Identify which cell holds the provided text, then report its (x, y) central coordinate. 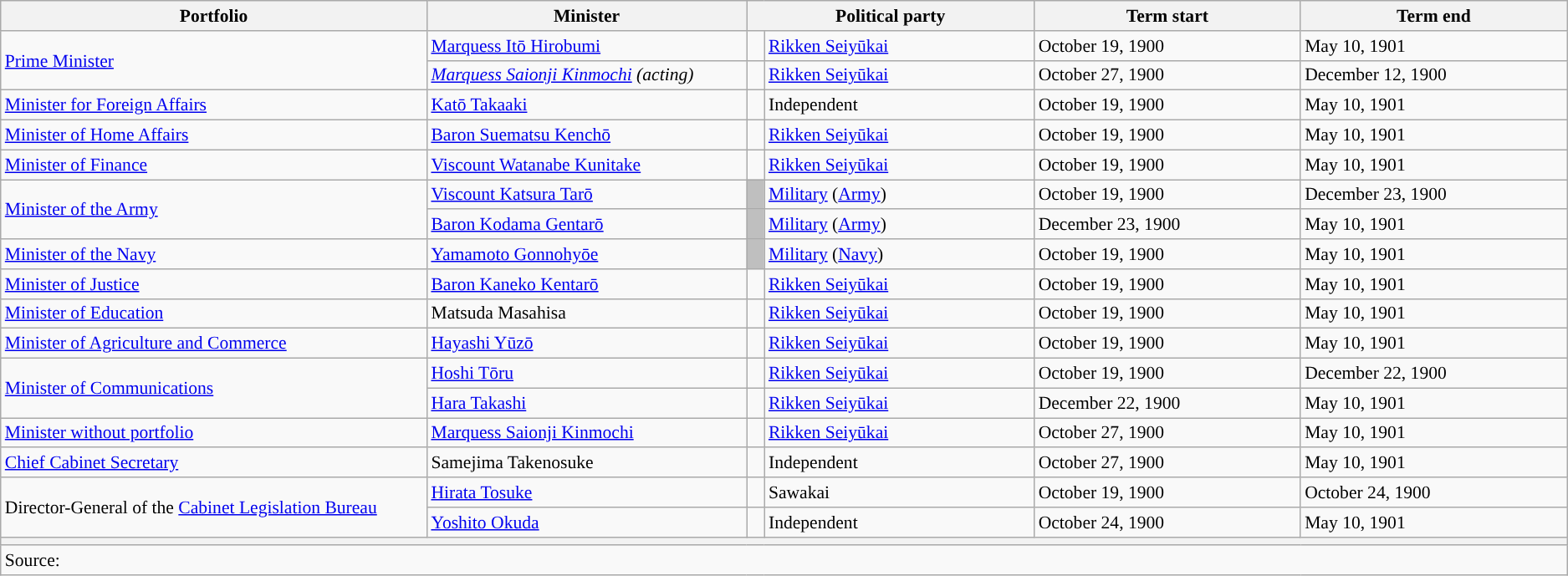
Hayashi Yūzō (586, 344)
Minister of Finance (214, 165)
Matsuda Masahisa (586, 313)
Minister of Home Affairs (214, 135)
Term end (1433, 16)
Viscount Watanabe Kunitake (586, 165)
Katō Takaaki (586, 105)
Marquess Itō Hirobumi (586, 46)
Minister for Foreign Affairs (214, 105)
Hirata Tosuke (586, 492)
December 12, 1900 (1433, 75)
Minister of the Navy (214, 254)
Minister of Communications (214, 388)
Viscount Katsura Tarō (586, 195)
Yamamoto Gonnohyōe (586, 254)
Minister of Justice (214, 284)
Minister without portfolio (214, 433)
Marquess Saionji Kinmochi (586, 433)
Minister of the Army (214, 209)
Term start (1167, 16)
Political party (891, 16)
Baron Kodama Gentarō (586, 225)
Hara Takashi (586, 403)
Chief Cabinet Secretary (214, 463)
Minister (586, 16)
Hoshi Tōru (586, 374)
Director-General of the Cabinet Legislation Bureau (214, 507)
Prime Minister (214, 60)
Sawakai (900, 492)
Minister of Agriculture and Commerce (214, 344)
Yoshito Okuda (586, 522)
Baron Kaneko Kentarō (586, 284)
Source: (784, 561)
Portfolio (214, 16)
Marquess Saionji Kinmochi (acting) (586, 75)
Samejima Takenosuke (586, 463)
Military (Navy) (900, 254)
Minister of Education (214, 313)
Baron Suematsu Kenchō (586, 135)
